Find where the given text appears and provide that cell's center as [x, y] coordinate. 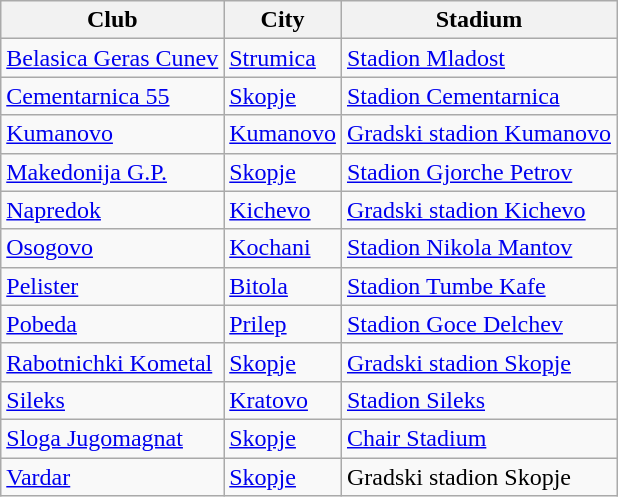
Pobeda [112, 324]
Chair Stadium [478, 438]
Stadion Mladost [478, 58]
Cementarnica 55 [112, 96]
Stadion Cementarnica [478, 96]
Kochani [283, 248]
Stadion Tumbe Kafe [478, 286]
Stadion Nikola Mantov [478, 248]
City [283, 20]
Stadion Gjorche Petrov [478, 172]
Gradski stadion Kumanovo [478, 134]
Belasica Geras Cunev [112, 58]
Club [112, 20]
Stadion Goce Delchev [478, 324]
Vardar [112, 477]
Rabotnichki Kometal [112, 362]
Makedonija G.P. [112, 172]
Sileks [112, 400]
Napredok [112, 210]
Kichevo [283, 210]
Gradski stadion Kichevo [478, 210]
Prilep [283, 324]
Osogovo [112, 248]
Strumica [283, 58]
Sloga Jugomagnat [112, 438]
Bitola [283, 286]
Stadium [478, 20]
Kratovo [283, 400]
Pelister [112, 286]
Stadion Sileks [478, 400]
